Return [x, y] of the center of cell containing provided text 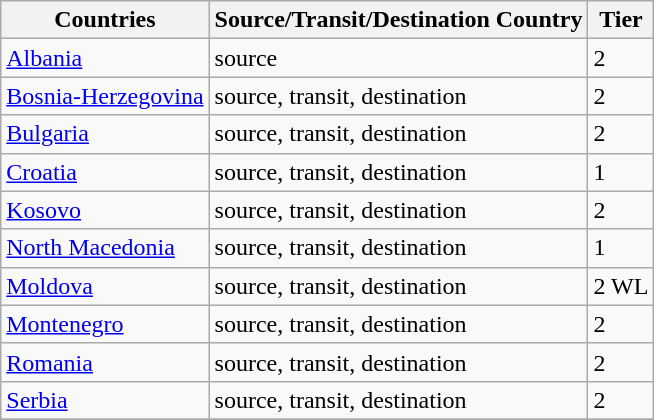
Bulgaria [105, 134]
Serbia [105, 400]
Bosnia-Herzegovina [105, 96]
Moldova [105, 286]
Source/Transit/Destination Country [398, 20]
Montenegro [105, 324]
Croatia [105, 172]
2 WL [621, 286]
source [398, 58]
Countries [105, 20]
Kosovo [105, 210]
Albania [105, 58]
North Macedonia [105, 248]
Tier [621, 20]
Romania [105, 362]
